Return (x, y) of the center of cell containing provided text 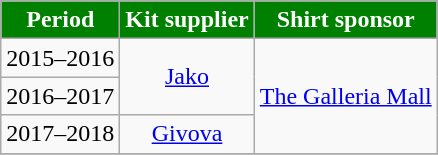
The Galleria Mall (346, 96)
2017–2018 (60, 134)
Shirt sponsor (346, 20)
2016–2017 (60, 96)
Jako (187, 77)
Givova (187, 134)
Period (60, 20)
2015–2016 (60, 58)
Kit supplier (187, 20)
